Provide the (x, y) coordinate of the cell's center where the given text is located.  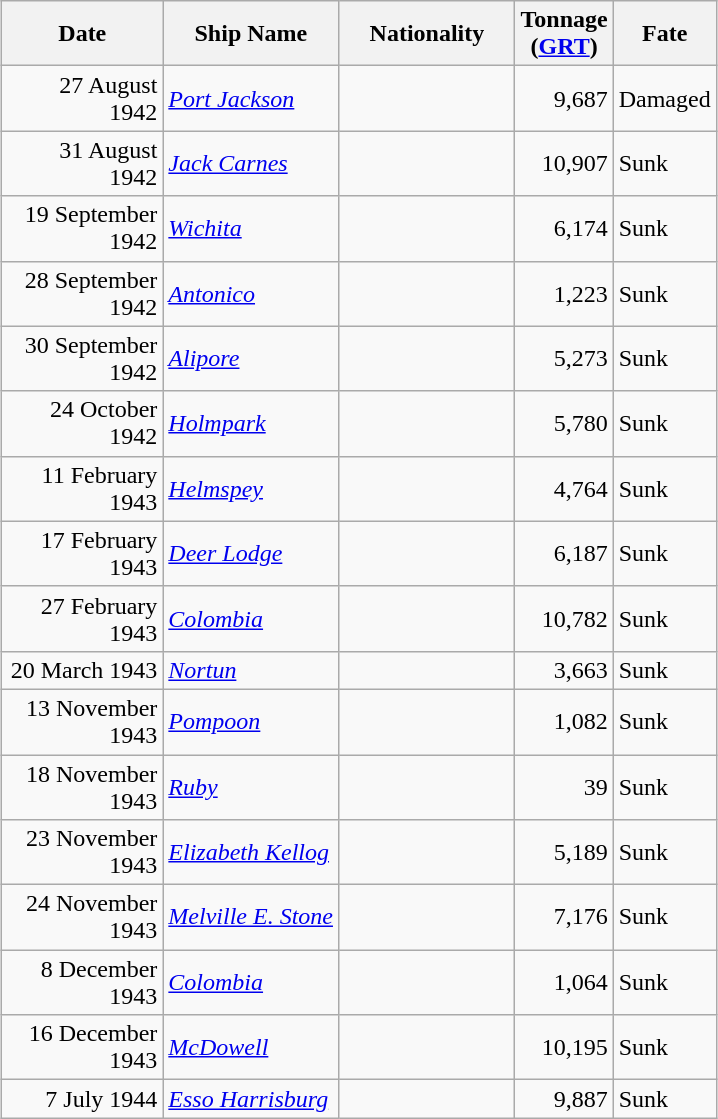
Jack Carnes (251, 164)
17 February 1943 (82, 554)
24 October 1942 (82, 424)
McDowell (251, 1048)
6,174 (564, 228)
23 November 1943 (82, 852)
28 September 1942 (82, 294)
Deer Lodge (251, 554)
5,780 (564, 424)
4,764 (564, 488)
Pompoon (251, 722)
Melville E. Stone (251, 918)
Date (82, 34)
3,663 (564, 670)
Ruby (251, 786)
5,189 (564, 852)
Fate (664, 34)
19 September 1942 (82, 228)
9,687 (564, 98)
Holmpark (251, 424)
18 November 1943 (82, 786)
7 July 1944 (82, 1099)
Damaged (664, 98)
Port Jackson (251, 98)
Tonnage(GRT) (564, 34)
Antonico (251, 294)
Alipore (251, 358)
30 September 1942 (82, 358)
11 February 1943 (82, 488)
9,887 (564, 1099)
1,082 (564, 722)
7,176 (564, 918)
1,223 (564, 294)
13 November 1943 (82, 722)
1,064 (564, 982)
Nationality (427, 34)
31 August 1942 (82, 164)
Esso Harrisburg (251, 1099)
8 December 1943 (82, 982)
10,907 (564, 164)
24 November 1943 (82, 918)
27 August 1942 (82, 98)
Helmspey (251, 488)
39 (564, 786)
Elizabeth Kellog (251, 852)
Nortun (251, 670)
27 February 1943 (82, 618)
20 March 1943 (82, 670)
5,273 (564, 358)
Wichita (251, 228)
10,782 (564, 618)
16 December 1943 (82, 1048)
6,187 (564, 554)
10,195 (564, 1048)
Ship Name (251, 34)
